Provide the [X, Y] coordinate of the cell's center where the given text is located.  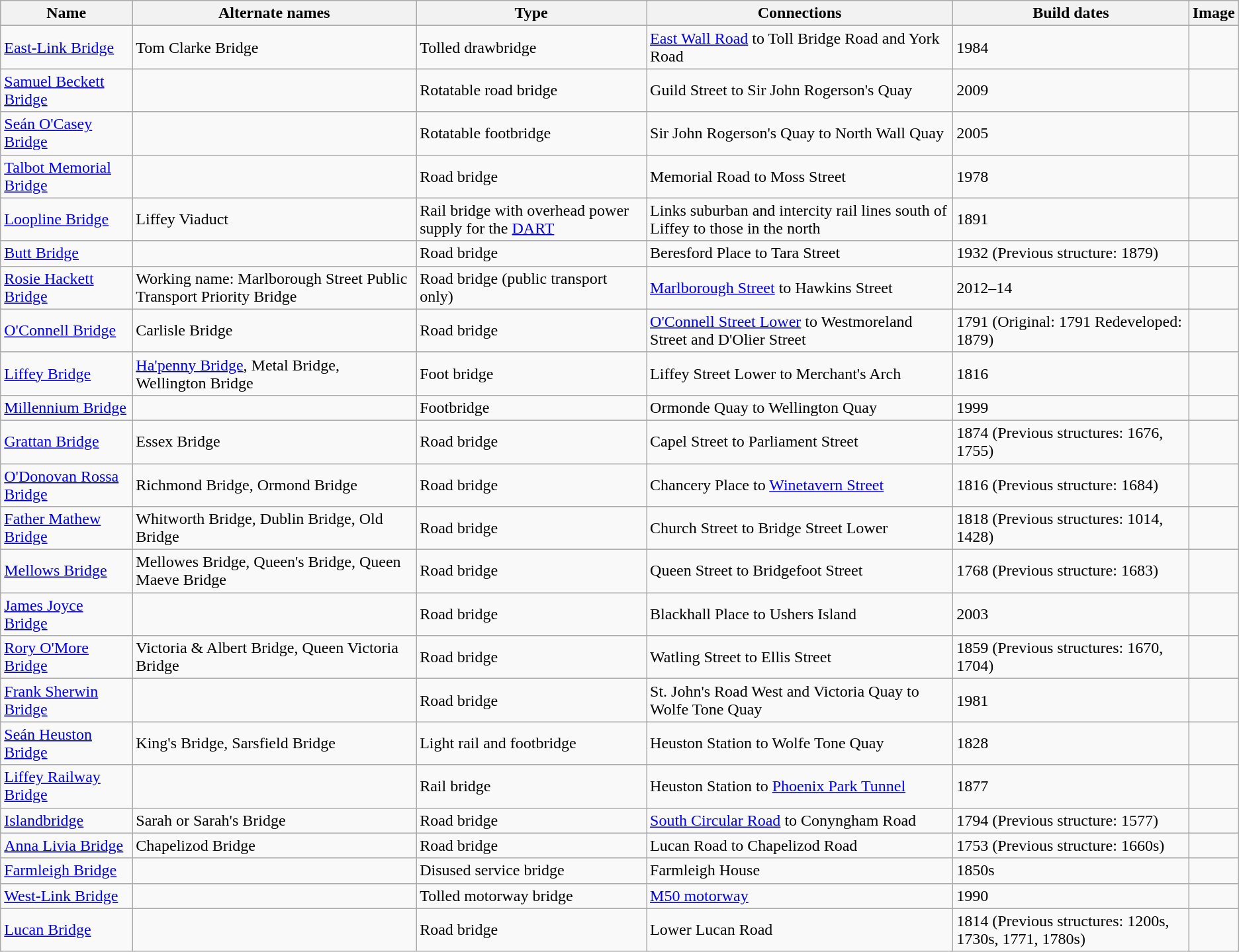
O'Donovan Rossa Bridge [66, 484]
East-Link Bridge [66, 48]
Links suburban and intercity rail lines south of Liffey to those in the north [800, 220]
Working name: Marlborough Street Public Transport Priority Bridge [274, 287]
1877 [1071, 786]
Disused service bridge [531, 871]
Farmleigh Bridge [66, 871]
King's Bridge, Sarsfield Bridge [274, 744]
1850s [1071, 871]
Rail bridge [531, 786]
Tolled motorway bridge [531, 896]
1753 (Previous structure: 1660s) [1071, 845]
Islandbridge [66, 820]
Capel Street to Parliament Street [800, 442]
James Joyce Bridge [66, 614]
Butt Bridge [66, 253]
Loopline Bridge [66, 220]
Richmond Bridge, Ormond Bridge [274, 484]
St. John's Road West and Victoria Quay to Wolfe Tone Quay [800, 700]
1768 (Previous structure: 1683) [1071, 572]
Lucan Bridge [66, 930]
Beresford Place to Tara Street [800, 253]
Talbot Memorial Bridge [66, 176]
Light rail and footbridge [531, 744]
Rotatable road bridge [531, 90]
Chapelizod Bridge [274, 845]
1791 (Original: 1791 Redeveloped: 1879) [1071, 331]
Rory O'More Bridge [66, 658]
Tom Clarke Bridge [274, 48]
Type [531, 13]
Road bridge (public transport only) [531, 287]
East Wall Road to Toll Bridge Road and York Road [800, 48]
Father Mathew Bridge [66, 528]
Lower Lucan Road [800, 930]
Ormonde Quay to Wellington Quay [800, 408]
Liffey Viaduct [274, 220]
1818 (Previous structures: 1014, 1428) [1071, 528]
Lucan Road to Chapelizod Road [800, 845]
Image [1214, 13]
Grattan Bridge [66, 442]
Farmleigh House [800, 871]
Blackhall Place to Ushers Island [800, 614]
1978 [1071, 176]
Foot bridge [531, 373]
Millennium Bridge [66, 408]
Essex Bridge [274, 442]
Samuel Beckett Bridge [66, 90]
West-Link Bridge [66, 896]
Carlisle Bridge [274, 331]
Liffey Bridge [66, 373]
Seán O'Casey Bridge [66, 134]
1814 (Previous structures: 1200s, 1730s, 1771, 1780s) [1071, 930]
2012–14 [1071, 287]
Ha'penny Bridge, Metal Bridge, Wellington Bridge [274, 373]
O'Connell Bridge [66, 331]
Rotatable footbridge [531, 134]
2003 [1071, 614]
Alternate names [274, 13]
Seán Heuston Bridge [66, 744]
Heuston Station to Wolfe Tone Quay [800, 744]
Chancery Place to Winetavern Street [800, 484]
Guild Street to Sir John Rogerson's Quay [800, 90]
Rail bridge with overhead power supply for the DART [531, 220]
Queen Street to Bridgefoot Street [800, 572]
1984 [1071, 48]
Heuston Station to Phoenix Park Tunnel [800, 786]
Connections [800, 13]
1828 [1071, 744]
Tolled drawbridge [531, 48]
Mellows Bridge [66, 572]
Sarah or Sarah's Bridge [274, 820]
Sir John Rogerson's Quay to North Wall Quay [800, 134]
1990 [1071, 896]
Build dates [1071, 13]
2005 [1071, 134]
Rosie Hackett Bridge [66, 287]
Whitworth Bridge, Dublin Bridge, Old Bridge [274, 528]
Name [66, 13]
2009 [1071, 90]
Frank Sherwin Bridge [66, 700]
Liffey Railway Bridge [66, 786]
Liffey Street Lower to Merchant's Arch [800, 373]
1859 (Previous structures: 1670, 1704) [1071, 658]
Memorial Road to Moss Street [800, 176]
1981 [1071, 700]
Church Street to Bridge Street Lower [800, 528]
Anna Livia Bridge [66, 845]
1816 [1071, 373]
South Circular Road to Conyngham Road [800, 820]
1816 (Previous structure: 1684) [1071, 484]
1891 [1071, 220]
1794 (Previous structure: 1577) [1071, 820]
1999 [1071, 408]
Mellowes Bridge, Queen's Bridge, Queen Maeve Bridge [274, 572]
1874 (Previous structures: 1676, 1755) [1071, 442]
Footbridge [531, 408]
Watling Street to Ellis Street [800, 658]
M50 motorway [800, 896]
Victoria & Albert Bridge, Queen Victoria Bridge [274, 658]
Marlborough Street to Hawkins Street [800, 287]
1932 (Previous structure: 1879) [1071, 253]
O'Connell Street Lower to Westmoreland Street and D'Olier Street [800, 331]
